Pinpoint the cell where the given text exists, returning its [X, Y] midpoint coordinate. 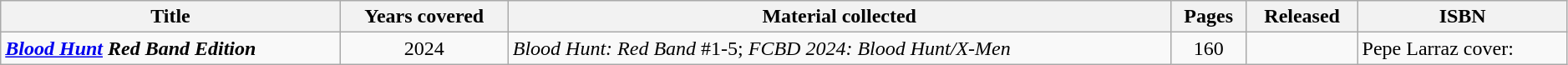
2024 [424, 48]
Pepe Larraz cover: [1462, 48]
Released [1302, 17]
ISBN [1462, 17]
Blood Hunt Red Band Edition [170, 48]
Pages [1208, 17]
160 [1208, 48]
Years covered [424, 17]
Title [170, 17]
Blood Hunt: Red Band #1-5; FCBD 2024: Blood Hunt/X-Men [839, 48]
Material collected [839, 17]
